Find where the given text appears and provide that cell's center as (x, y) coordinate. 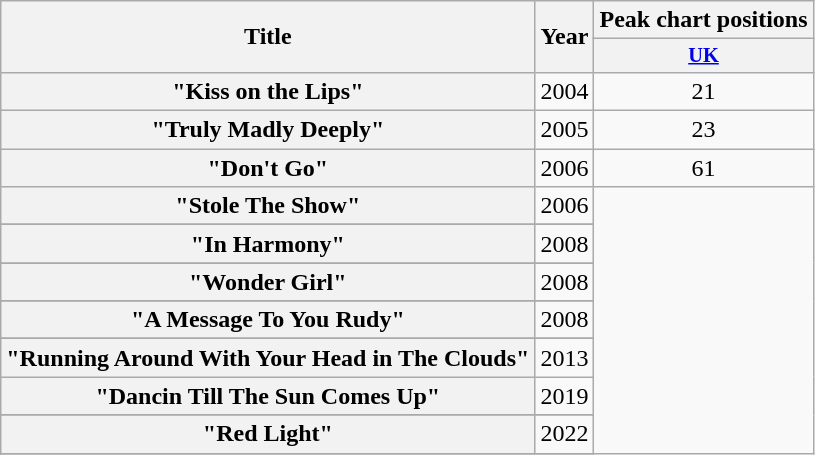
23 (704, 130)
"A Message To You Rudy" (268, 320)
"Don't Go" (268, 168)
2022 (564, 434)
"In Harmony" (268, 244)
21 (704, 91)
"Kiss on the Lips" (268, 91)
Peak chart positions (704, 20)
2004 (564, 91)
Title (268, 37)
2005 (564, 130)
"Wonder Girl" (268, 282)
2013 (564, 358)
61 (704, 168)
2019 (564, 396)
"Running Around With Your Head in The Clouds" (268, 358)
UK (704, 56)
"Stole The Show" (268, 206)
"Truly Madly Deeply" (268, 130)
"Dancin Till The Sun Comes Up" (268, 396)
Year (564, 37)
"Red Light" (268, 434)
